Return [X, Y] of the center of cell containing provided text 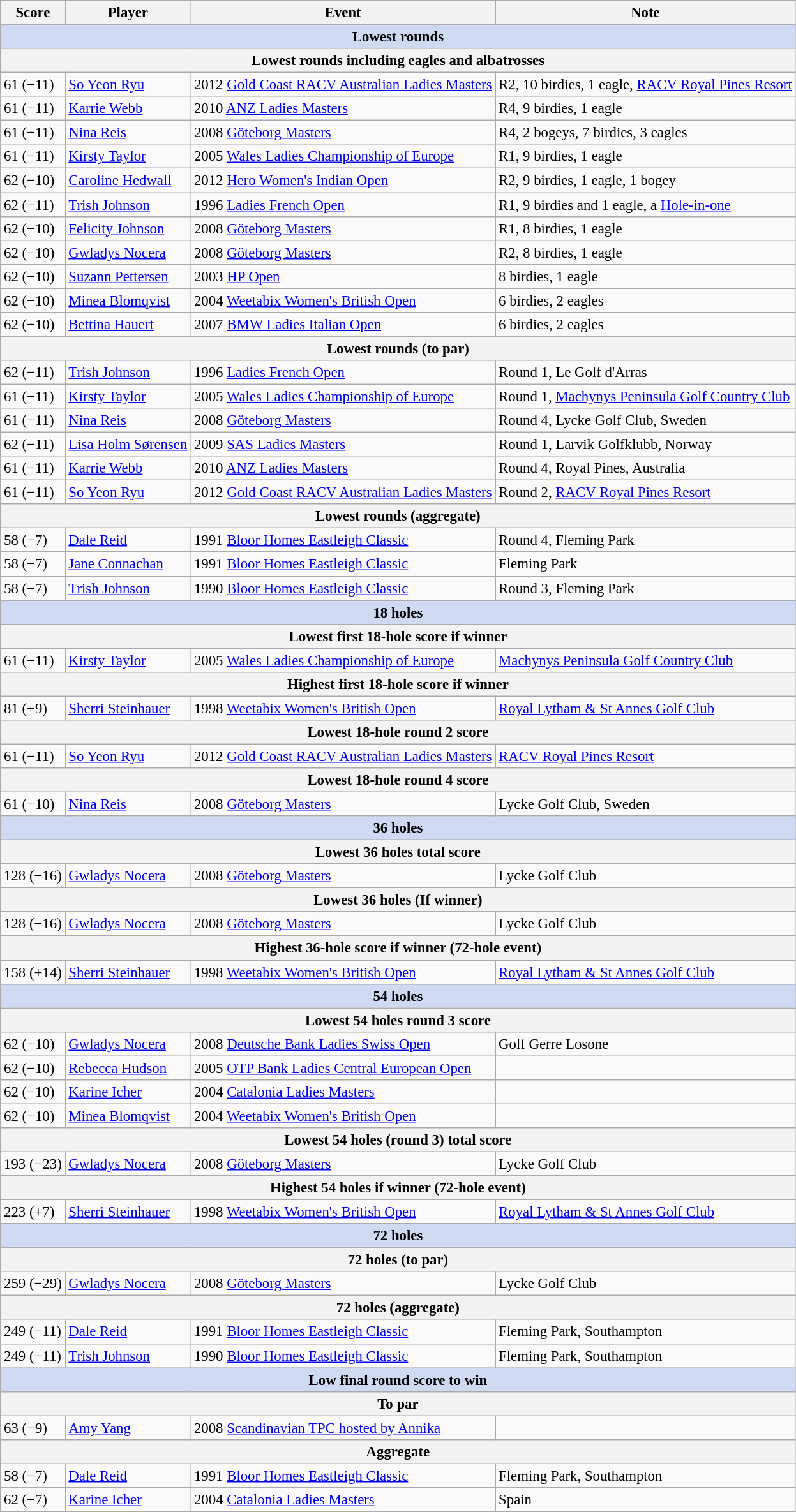
Event [343, 13]
Lowest 54 holes (round 3) total score [398, 1140]
Round 1, Machynys Peninsula Golf Country Club [645, 396]
R2, 8 birdies, 1 eagle [645, 253]
158 (+14) [33, 972]
Felicity Johnson [128, 228]
Lowest rounds (to par) [398, 348]
R1, 9 birdies, 1 eagle [645, 156]
Spain [645, 1500]
R2, 9 birdies, 1 eagle, 1 bogey [645, 181]
63 (−9) [33, 1428]
36 holes [398, 828]
72 holes (to par) [398, 1260]
2008 Scandinavian TPC hosted by Annika [343, 1428]
Round 4, Lycke Golf Club, Sweden [645, 420]
Note [645, 13]
Round 3, Fleming Park [645, 588]
R1, 9 birdies and 1 eagle, a Hole-in-one [645, 205]
Player [128, 13]
Aggregate [398, 1452]
18 holes [398, 612]
To par [398, 1404]
Fleming Park [645, 565]
Lowest rounds [398, 37]
Lowest rounds including eagles and albatrosses [398, 61]
Round 4, Royal Pines, Australia [645, 468]
Machynys Peninsula Golf Country Club [645, 660]
Lowest 54 holes round 3 score [398, 1020]
Round 4, Fleming Park [645, 540]
Golf Gerre Losone [645, 1044]
Round 1, Larvik Golfklubb, Norway [645, 445]
RACV Royal Pines Resort [645, 756]
R4, 2 bogeys, 7 birdies, 3 eagles [645, 133]
R1, 8 birdies, 1 eagle [645, 228]
Lowest 18-hole round 4 score [398, 780]
Highest 36-hole score if winner (72-hole event) [398, 948]
72 holes (aggregate) [398, 1308]
61 (−10) [33, 804]
Jane Connachan [128, 565]
Caroline Hedwall [128, 181]
Score [33, 13]
Low final round score to win [398, 1380]
Round 2, RACV Royal Pines Resort [645, 493]
Round 1, Le Golf d'Arras [645, 373]
2008 Deutsche Bank Ladies Swiss Open [343, 1044]
Highest 54 holes if winner (72-hole event) [398, 1188]
R2, 10 birdies, 1 eagle, RACV Royal Pines Resort [645, 85]
72 holes [398, 1236]
Bettina Hauert [128, 325]
Lowest 36 holes total score [398, 852]
Highest first 18-hole score if winner [398, 685]
Lycke Golf Club, Sweden [645, 804]
Rebecca Hudson [128, 1068]
2009 SAS Ladies Masters [343, 445]
Lisa Holm Sørensen [128, 445]
Lowest first 18-hole score if winner [398, 636]
193 (−23) [33, 1164]
Lowest 18-hole round 2 score [398, 732]
54 holes [398, 996]
223 (+7) [33, 1212]
2003 HP Open [343, 276]
R4, 9 birdies, 1 eagle [645, 108]
Lowest 36 holes (If winner) [398, 900]
Suzann Pettersen [128, 276]
2012 Hero Women's Indian Open [343, 181]
259 (−29) [33, 1284]
2005 OTP Bank Ladies Central European Open [343, 1068]
62 (−7) [33, 1500]
Amy Yang [128, 1428]
2007 BMW Ladies Italian Open [343, 325]
81 (+9) [33, 708]
Lowest rounds (aggregate) [398, 516]
8 birdies, 1 eagle [645, 276]
